Provide the (X, Y) coordinate of the cell's center where the given text is located.  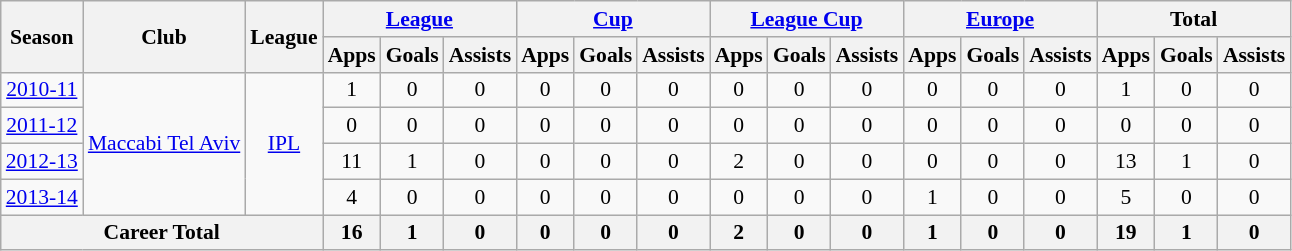
16 (352, 233)
Total (1194, 19)
13 (1126, 162)
IPL (284, 143)
4 (352, 197)
Cup (613, 19)
Season (42, 36)
2013-14 (42, 197)
2011-12 (42, 126)
Career Total (162, 233)
2010-11 (42, 90)
19 (1126, 233)
Club (164, 36)
2012-13 (42, 162)
League Cup (807, 19)
11 (352, 162)
5 (1126, 197)
Maccabi Tel Aviv (164, 143)
Europe (1000, 19)
